Pinpoint the cell where the given text exists, returning its [x, y] midpoint coordinate. 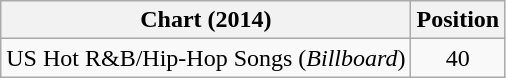
Position [458, 20]
40 [458, 58]
US Hot R&B/Hip-Hop Songs (Billboard) [206, 58]
Chart (2014) [206, 20]
